Find where the given text appears and provide that cell's center as (x, y) coordinate. 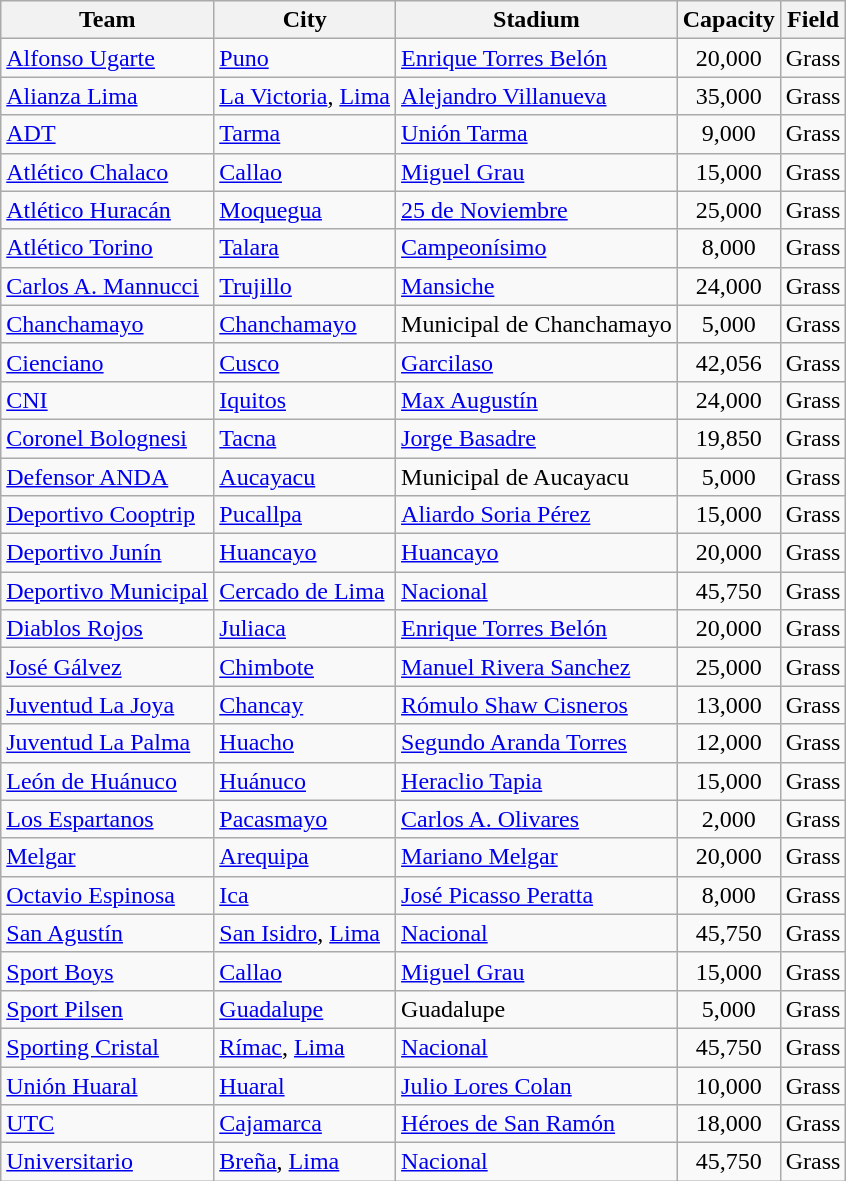
Aliardo Soria Pérez (537, 515)
ADT (108, 134)
Ica (305, 895)
Tacna (305, 438)
Alianza Lima (108, 96)
Atlético Torino (108, 248)
Mansiche (537, 286)
San Agustín (108, 933)
Campeonísimo (537, 248)
Defensor ANDA (108, 477)
Moquegua (305, 210)
Sporting Cristal (108, 1047)
Deportivo Junín (108, 553)
Deportivo Municipal (108, 591)
2,000 (728, 819)
San Isidro, Lima (305, 933)
Heraclio Tapia (537, 781)
Municipal de Chanchamayo (537, 324)
19,850 (728, 438)
Melgar (108, 857)
9,000 (728, 134)
Aucayacu (305, 477)
Huacho (305, 743)
Juliaca (305, 629)
Unión Huaral (108, 1085)
Cajamarca (305, 1124)
Segundo Aranda Torres (537, 743)
Chimbote (305, 667)
Juventud La Palma (108, 743)
CNI (108, 400)
León de Huánuco (108, 781)
Tarma (305, 134)
Stadium (537, 20)
13,000 (728, 705)
Team (108, 20)
Alfonso Ugarte (108, 58)
Mariano Melgar (537, 857)
Atlético Huracán (108, 210)
Sport Boys (108, 971)
Sport Pilsen (108, 1009)
Octavio Espinosa (108, 895)
10,000 (728, 1085)
18,000 (728, 1124)
UTC (108, 1124)
Héroes de San Ramón (537, 1124)
Coronel Bolognesi (108, 438)
42,056 (728, 362)
Pacasmayo (305, 819)
Arequipa (305, 857)
Rímac, Lima (305, 1047)
Universitario (108, 1162)
12,000 (728, 743)
Diablos Rojos (108, 629)
Iquitos (305, 400)
Alejandro Villanueva (537, 96)
Municipal de Aucayacu (537, 477)
Chancay (305, 705)
Jorge Basadre (537, 438)
Carlos A. Mannucci (108, 286)
Carlos A. Olivares (537, 819)
Max Augustín (537, 400)
Capacity (728, 20)
Huaral (305, 1085)
Los Espartanos (108, 819)
Rómulo Shaw Cisneros (537, 705)
Pucallpa (305, 515)
Unión Tarma (537, 134)
Deportivo Cooptrip (108, 515)
35,000 (728, 96)
Cercado de Lima (305, 591)
Cienciano (108, 362)
City (305, 20)
Julio Lores Colan (537, 1085)
Talara (305, 248)
La Victoria, Lima (305, 96)
Huánuco (305, 781)
Cusco (305, 362)
Field (813, 20)
Puno (305, 58)
Breña, Lima (305, 1162)
José Picasso Peratta (537, 895)
25 de Noviembre (537, 210)
José Gálvez (108, 667)
Atlético Chalaco (108, 172)
Juventud La Joya (108, 705)
Garcilaso (537, 362)
Manuel Rivera Sanchez (537, 667)
Trujillo (305, 286)
